Provide the [x, y] coordinate of the cell's center where the given text is located.  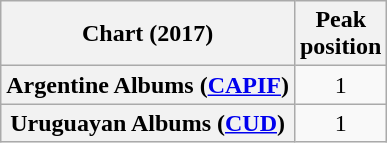
Argentine Albums (CAPIF) [148, 85]
Chart (2017) [148, 34]
Uruguayan Albums (CUD) [148, 123]
Peakposition [340, 34]
